Return the (X, Y) coordinate for the center point of the cell that contains the specified text.  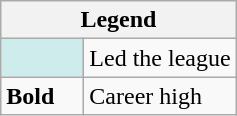
Bold (42, 96)
Legend (118, 20)
Led the league (160, 58)
Career high (160, 96)
